Extract the (X, Y) coordinate from the center of the cell holding the provided text.  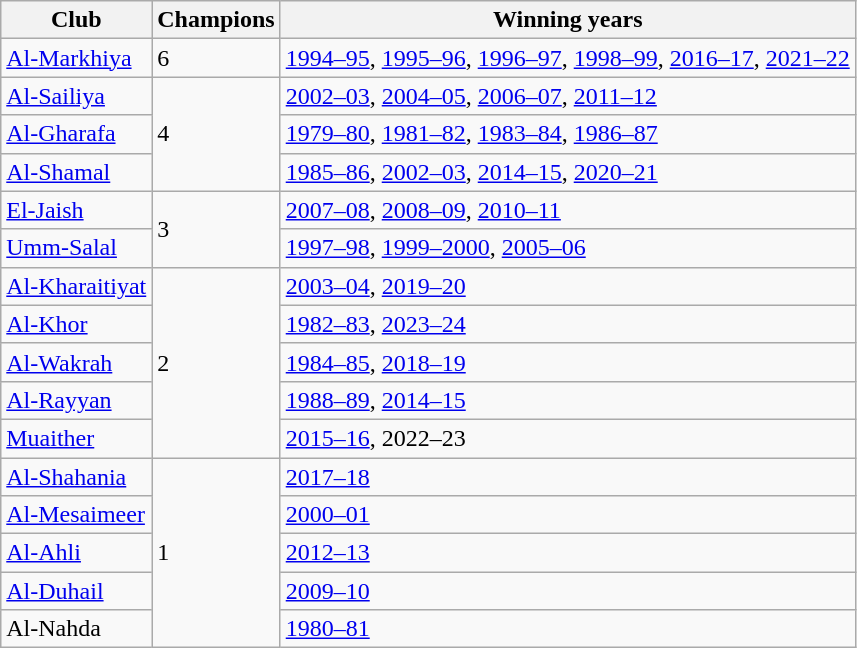
2017–18 (568, 477)
1994–95, 1995–96, 1996–97, 1998–99, 2016–17, 2021–22 (568, 58)
Al-Wakrah (76, 362)
1982–83, 2023–24 (568, 324)
6 (216, 58)
Al-Ahli (76, 553)
2007–08, 2008–09, 2010–11 (568, 210)
Al-Nahda (76, 629)
2003–04, 2019–20 (568, 286)
Al-Sailiya (76, 96)
1988–89, 2014–15 (568, 400)
1980–81 (568, 629)
3 (216, 229)
Al-Rayyan (76, 400)
1984–85, 2018–19 (568, 362)
Winning years (568, 20)
2 (216, 362)
1979–80, 1981–82, 1983–84, 1986–87 (568, 134)
Al-Markhiya (76, 58)
Champions (216, 20)
Club (76, 20)
4 (216, 134)
Al-Kharaitiyat (76, 286)
Al-Khor (76, 324)
1997–98, 1999–2000, 2005–06 (568, 248)
El-Jaish (76, 210)
2012–13 (568, 553)
2000–01 (568, 515)
Al-Mesaimeer (76, 515)
Al-Duhail (76, 591)
Umm-Salal (76, 248)
1 (216, 553)
2002–03, 2004–05, 2006–07, 2011–12 (568, 96)
2009–10 (568, 591)
2015–16, 2022–23 (568, 438)
1985–86, 2002–03, 2014–15, 2020–21 (568, 172)
Al-Gharafa (76, 134)
Al-Shamal (76, 172)
Muaither (76, 438)
Al-Shahania (76, 477)
